Search for the cell housing the specified text and yield its (X, Y) center coordinate. 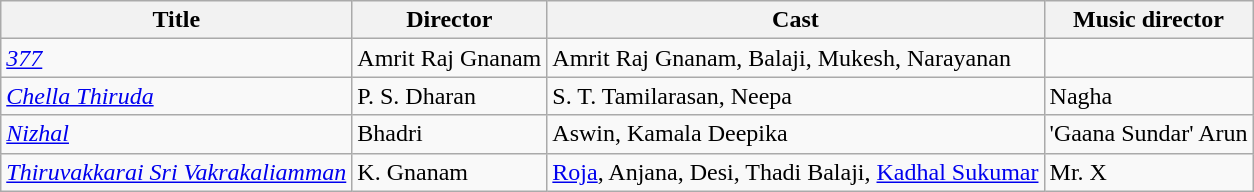
Music director (1148, 20)
Mr. X (1148, 172)
Amrit Raj Gnanam (450, 58)
Thiruvakkarai Sri Vakrakaliamman (176, 172)
S. T. Tamilarasan, Neepa (796, 96)
Cast (796, 20)
Nizhal (176, 134)
'Gaana Sundar' Arun (1148, 134)
Chella Thiruda (176, 96)
Director (450, 20)
Bhadri (450, 134)
Title (176, 20)
Amrit Raj Gnanam, Balaji, Mukesh, Narayanan (796, 58)
377 (176, 58)
K. Gnanam (450, 172)
Aswin, Kamala Deepika (796, 134)
P. S. Dharan (450, 96)
Roja, Anjana, Desi, Thadi Balaji, Kadhal Sukumar (796, 172)
Nagha (1148, 96)
